Output the (x, y) coordinate of the center of the cell containing the given text.  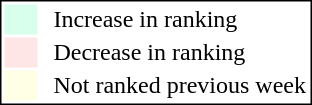
Increase in ranking (180, 19)
Not ranked previous week (180, 85)
Decrease in ranking (180, 53)
